Detect which cell encompasses the target text, then output its (X, Y) center coordinate. 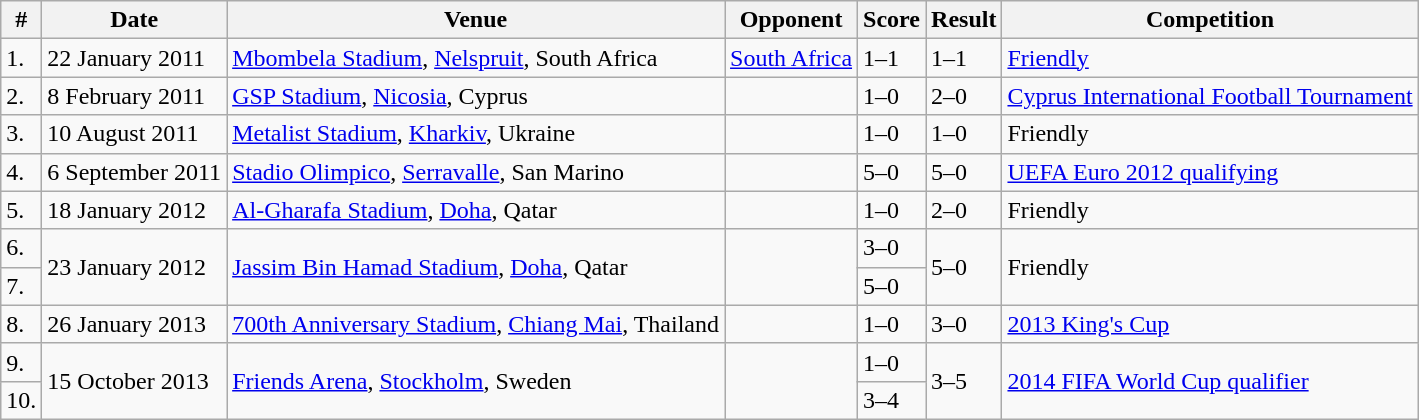
8. (22, 324)
Cyprus International Football Tournament (1210, 96)
Mbombela Stadium, Nelspruit, South Africa (476, 58)
Metalist Stadium, Kharkiv, Ukraine (476, 134)
1. (22, 58)
9. (22, 362)
18 January 2012 (134, 210)
Al-Gharafa Stadium, Doha, Qatar (476, 210)
2. (22, 96)
3–5 (964, 381)
15 October 2013 (134, 381)
5. (22, 210)
10. (22, 400)
South Africa (792, 58)
Result (964, 20)
700th Anniversary Stadium, Chiang Mai, Thailand (476, 324)
Stadio Olimpico, Serravalle, San Marino (476, 172)
Venue (476, 20)
Jassim Bin Hamad Stadium, Doha, Qatar (476, 267)
Score (892, 20)
8 February 2011 (134, 96)
UEFA Euro 2012 qualifying (1210, 172)
# (22, 20)
Friends Arena, Stockholm, Sweden (476, 381)
Competition (1210, 20)
10 August 2011 (134, 134)
4. (22, 172)
2013 King's Cup (1210, 324)
Opponent (792, 20)
GSP Stadium, Nicosia, Cyprus (476, 96)
6. (22, 248)
26 January 2013 (134, 324)
2014 FIFA World Cup qualifier (1210, 381)
22 January 2011 (134, 58)
3. (22, 134)
7. (22, 286)
23 January 2012 (134, 267)
6 September 2011 (134, 172)
3–4 (892, 400)
Date (134, 20)
